Output the (X, Y) coordinate of the center of the cell containing the given text.  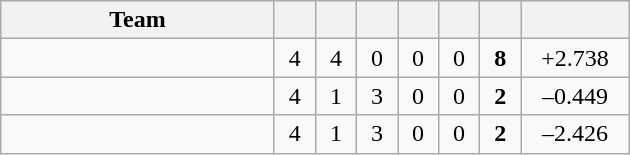
Team (138, 20)
8 (500, 58)
+2.738 (576, 58)
–0.449 (576, 96)
–2.426 (576, 134)
